From the cell containing the given text, extract its center point as (X, Y) coordinate. 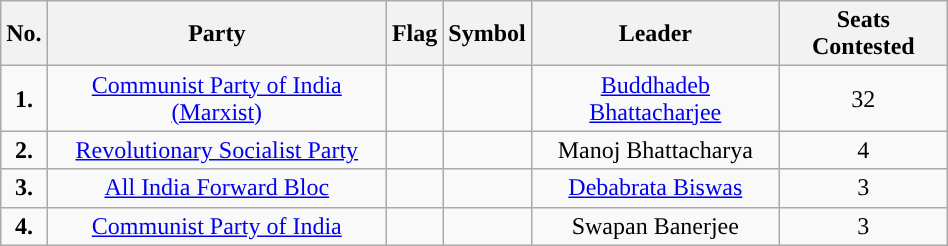
1. (24, 98)
Seats Contested (863, 34)
3. (24, 188)
Party (216, 34)
Communist Party of India (216, 226)
Debabrata Biswas (655, 188)
Manoj Bhattacharya (655, 150)
Revolutionary Socialist Party (216, 150)
All India Forward Bloc (216, 188)
Swapan Banerjee (655, 226)
Flag (414, 34)
No. (24, 34)
Leader (655, 34)
4 (863, 150)
32 (863, 98)
Symbol (487, 34)
4. (24, 226)
Buddhadeb Bhattacharjee (655, 98)
2. (24, 150)
Communist Party of India (Marxist) (216, 98)
